Return the (X, Y) coordinate for the center point of the cell that contains the specified text.  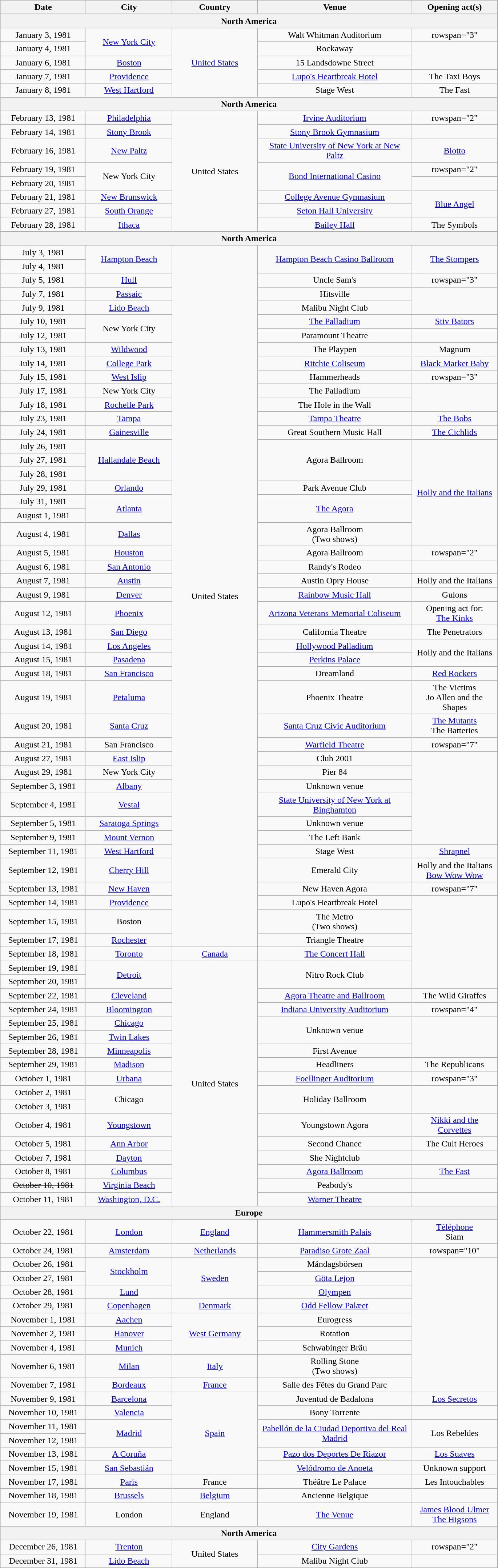
Phoenix (129, 613)
Virginia Beach (129, 1185)
Barcelona (129, 1399)
Randy's Rodeo (335, 567)
February 13, 1981 (43, 118)
College Park (129, 363)
February 21, 1981 (43, 197)
September 25, 1981 (43, 1023)
Dallas (129, 534)
Twin Lakes (129, 1037)
Youngstown (129, 1125)
Netherlands (215, 1250)
Gulons (454, 594)
Tampa (129, 419)
November 1, 1981 (43, 1320)
Dayton (129, 1158)
First Avenue (335, 1051)
rowspan="4" (454, 1009)
Mount Vernon (129, 837)
The Concert Hall (335, 954)
July 7, 1981 (43, 294)
Opening act(s) (454, 7)
Théâtre Le Palace (335, 1482)
Paris (129, 1482)
rowspan="10" (454, 1250)
Headliners (335, 1065)
Italy (215, 1366)
September 17, 1981 (43, 940)
October 26, 1981 (43, 1264)
Ann Arbor (129, 1144)
Arizona Veterans Memorial Coliseum (335, 613)
Rainbow Music Hall (335, 594)
September 28, 1981 (43, 1051)
September 24, 1981 (43, 1009)
Emerald City (335, 870)
August 14, 1981 (43, 646)
Santa Cruz (129, 726)
Paradiso Grote Zaal (335, 1250)
Magnum (454, 349)
The Wild Giraffes (454, 996)
Hampton Beach (129, 259)
July 17, 1981 (43, 391)
Blotto (454, 151)
Saratoga Springs (129, 823)
The Playpen (335, 349)
September 5, 1981 (43, 823)
July 27, 1981 (43, 460)
Trenton (129, 1547)
Washington, D.C. (129, 1199)
James Blood UlmerThe Higsons (454, 1515)
Juventud de Badalona (335, 1399)
November 17, 1981 (43, 1482)
January 3, 1981 (43, 35)
September 11, 1981 (43, 851)
January 8, 1981 (43, 90)
The Hole in the Wall (335, 405)
Hammersmith Palais (335, 1232)
September 26, 1981 (43, 1037)
Stiv Bators (454, 322)
October 5, 1981 (43, 1144)
Canada (215, 954)
November 13, 1981 (43, 1454)
Vestal (129, 805)
The Cult Heroes (454, 1144)
February 14, 1981 (43, 132)
Ithaca (129, 225)
Passaic (129, 294)
Rotation (335, 1333)
Albany (129, 786)
The VictimsJo Allen and the Shapes (454, 697)
Austin Opry House (335, 580)
Måndagsbörsen (335, 1264)
A Coruña (129, 1454)
Philadelphia (129, 118)
November 18, 1981 (43, 1496)
October 2, 1981 (43, 1092)
Stony Brook Gymnasium (335, 132)
Warner Theatre (335, 1199)
Blue Angel (454, 204)
The Left Bank (335, 837)
Bond International Casino (335, 176)
Salle des Fêtes du Grand Parc (335, 1385)
Agora Ballroom(Two shows) (335, 534)
Bloomington (129, 1009)
Gainesville (129, 432)
New Brunswick (129, 197)
August 18, 1981 (43, 674)
Ancienne Belgique (335, 1496)
Bailey Hall (335, 225)
Venue (335, 7)
Unknown support (454, 1468)
City Gardens (335, 1547)
15 Landsdowne Street (335, 63)
August 19, 1981 (43, 697)
Irvine Auditorium (335, 118)
August 4, 1981 (43, 534)
Madison (129, 1065)
New Haven Agora (335, 889)
July 23, 1981 (43, 419)
September 3, 1981 (43, 786)
She Nightclub (335, 1158)
Sweden (215, 1278)
Perkins Palace (335, 660)
July 12, 1981 (43, 335)
October 10, 1981 (43, 1185)
September 19, 1981 (43, 968)
Youngstown Agora (335, 1125)
November 19, 1981 (43, 1515)
Club 2001 (335, 758)
Cleveland (129, 996)
November 9, 1981 (43, 1399)
Odd Fellow Palæet (335, 1306)
Austin (129, 580)
Madrid (129, 1433)
Hallandale Beach (129, 460)
Hollywood Palladium (335, 646)
Belgium (215, 1496)
The Penetrators (454, 632)
August 20, 1981 (43, 726)
Velódromo de Anoeta (335, 1468)
Columbus (129, 1172)
The MutantsThe Batteries (454, 726)
Los Secretos (454, 1399)
The Republicans (454, 1065)
February 19, 1981 (43, 169)
Urbana (129, 1078)
East Islip (129, 758)
Stockholm (129, 1271)
Denver (129, 594)
Paramount Theatre (335, 335)
Atlanta (129, 508)
October 24, 1981 (43, 1250)
Indiana University Auditorium (335, 1009)
West Germany (215, 1333)
Seton Hall University (335, 211)
November 7, 1981 (43, 1385)
Munich (129, 1347)
Rockaway (335, 49)
Cherry Hill (129, 870)
Schwabinger Bräu (335, 1347)
Milan (129, 1366)
July 31, 1981 (43, 502)
Brussels (129, 1496)
The Venue (335, 1515)
September 22, 1981 (43, 996)
October 8, 1981 (43, 1172)
Stony Brook (129, 132)
Country (215, 7)
Second Chance (335, 1144)
July 9, 1981 (43, 308)
August 5, 1981 (43, 553)
Pazo dos Deportes De Riazor (335, 1454)
January 7, 1981 (43, 76)
Lund (129, 1292)
New Paltz (129, 151)
Date (43, 7)
Holly and the ItaliansBow Wow Wow (454, 870)
The Metro(Two shows) (335, 921)
November 15, 1981 (43, 1468)
Spain (215, 1433)
Triangle Theatre (335, 940)
Park Avenue Club (335, 488)
Rochester (129, 940)
Peabody's (335, 1185)
Rochelle Park (129, 405)
Rolling Stone(Two shows) (335, 1366)
December 31, 1981 (43, 1561)
The Stompers (454, 259)
Walt Whitman Auditorium (335, 35)
October 22, 1981 (43, 1232)
November 4, 1981 (43, 1347)
State University of New York at Binghamton (335, 805)
Wildwood (129, 349)
Eurogress (335, 1320)
July 4, 1981 (43, 266)
Petaluma (129, 697)
The Agora (335, 508)
Ritchie Coliseum (335, 363)
August 12, 1981 (43, 613)
Red Rockers (454, 674)
July 13, 1981 (43, 349)
Hull (129, 280)
November 2, 1981 (43, 1333)
Los Rebeldes (454, 1433)
August 7, 1981 (43, 580)
August 1, 1981 (43, 515)
New Haven (129, 889)
July 3, 1981 (43, 252)
November 6, 1981 (43, 1366)
Hitsville (335, 294)
Houston (129, 553)
January 6, 1981 (43, 63)
July 18, 1981 (43, 405)
October 11, 1981 (43, 1199)
Holiday Ballroom (335, 1099)
August 21, 1981 (43, 745)
Europe (249, 1213)
Aachen (129, 1320)
The Taxi Boys (454, 76)
October 27, 1981 (43, 1278)
Dreamland (335, 674)
Santa Cruz Civic Auditorium (335, 726)
November 10, 1981 (43, 1413)
Nikki and the Corvettes (454, 1125)
August 9, 1981 (43, 594)
July 28, 1981 (43, 474)
Göta Lejon (335, 1278)
Los Suaves (454, 1454)
Shrapnel (454, 851)
October 7, 1981 (43, 1158)
July 24, 1981 (43, 432)
Pabellón de la Ciudad Deportiva del Real Madrid (335, 1433)
College Avenue Gymnasium (335, 197)
State University of New York at New Paltz (335, 151)
August 29, 1981 (43, 772)
July 14, 1981 (43, 363)
July 26, 1981 (43, 446)
Minneapolis (129, 1051)
Hampton Beach Casino Ballroom (335, 259)
Denmark (215, 1306)
Amsterdam (129, 1250)
Copenhagen (129, 1306)
October 28, 1981 (43, 1292)
Opening act for:The Kinks (454, 613)
September 12, 1981 (43, 870)
Warfield Theatre (335, 745)
Nitro Rock Club (335, 975)
Olympen (335, 1292)
September 4, 1981 (43, 805)
August 6, 1981 (43, 567)
West Islip (129, 377)
Bony Torrente (335, 1413)
The Symbols (454, 225)
Los Angeles (129, 646)
September 14, 1981 (43, 902)
Les Intouchables (454, 1482)
Phoenix Theatre (335, 697)
San Sebastián (129, 1468)
The Bobs (454, 419)
California Theatre (335, 632)
Tampa Theatre (335, 419)
South Orange (129, 211)
Valencia (129, 1413)
October 4, 1981 (43, 1125)
September 15, 1981 (43, 921)
November 12, 1981 (43, 1440)
Hanover (129, 1333)
January 4, 1981 (43, 49)
Black Market Baby (454, 363)
TéléphoneSiam (454, 1232)
October 29, 1981 (43, 1306)
July 10, 1981 (43, 322)
Toronto (129, 954)
September 29, 1981 (43, 1065)
February 28, 1981 (43, 225)
Detroit (129, 975)
Hammerheads (335, 377)
September 20, 1981 (43, 982)
Foellinger Auditorium (335, 1078)
The Cichlids (454, 432)
August 13, 1981 (43, 632)
February 16, 1981 (43, 151)
February 27, 1981 (43, 211)
Pasadena (129, 660)
Great Southern Music Hall (335, 432)
City (129, 7)
August 15, 1981 (43, 660)
July 29, 1981 (43, 488)
Bordeaux (129, 1385)
February 20, 1981 (43, 183)
December 26, 1981 (43, 1547)
September 13, 1981 (43, 889)
San Diego (129, 632)
San Antonio (129, 567)
August 27, 1981 (43, 758)
September 9, 1981 (43, 837)
July 5, 1981 (43, 280)
September 18, 1981 (43, 954)
Pier 84 (335, 772)
October 1, 1981 (43, 1078)
November 11, 1981 (43, 1427)
Agora Theatre and Ballroom (335, 996)
October 3, 1981 (43, 1106)
July 15, 1981 (43, 377)
Uncle Sam's (335, 280)
Orlando (129, 488)
